Locate the cell with the specified text and output its [x, y] center coordinate. 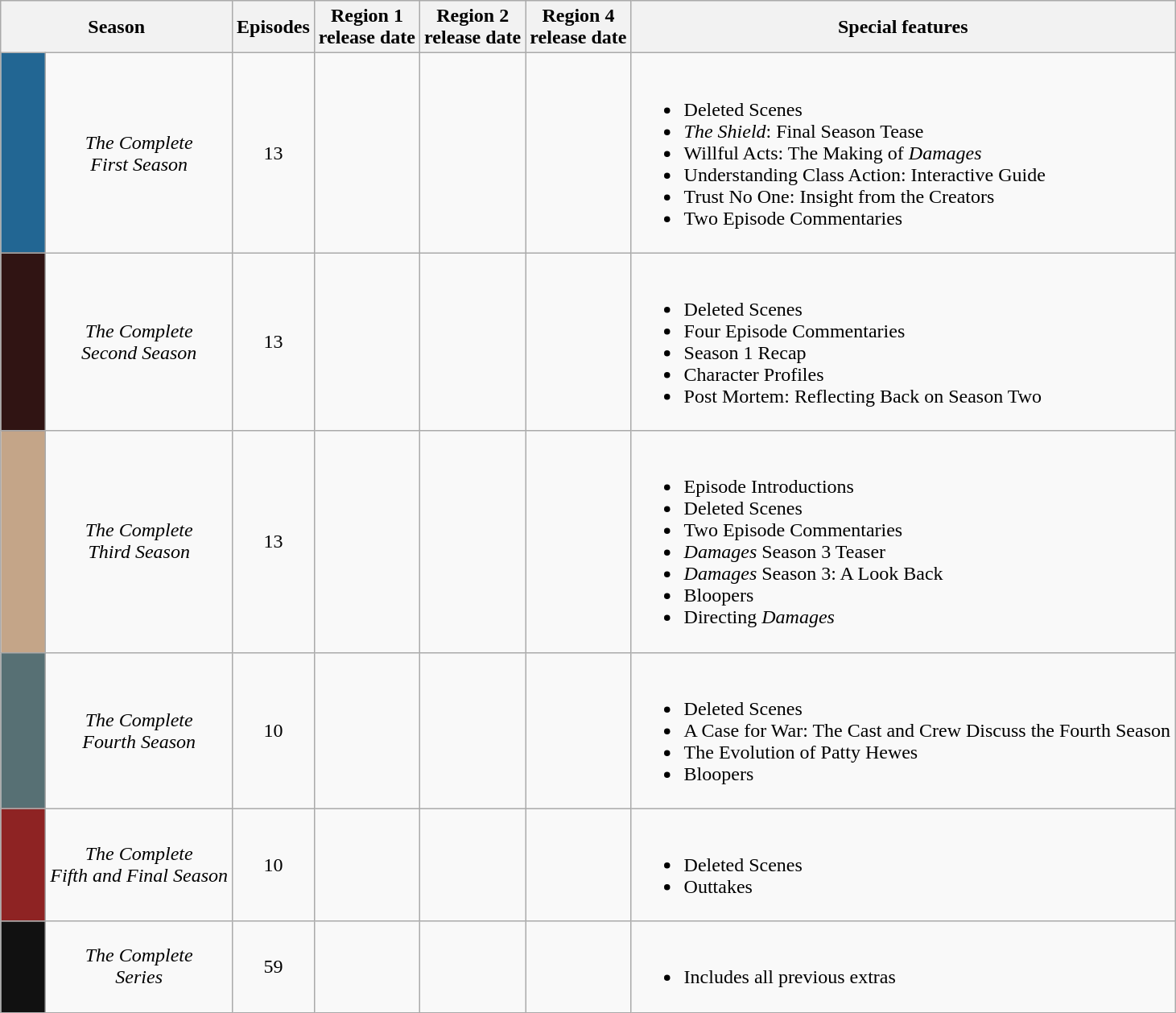
Episodes [274, 27]
Episode IntroductionsDeleted ScenesTwo Episode CommentariesDamages Season 3 TeaserDamages Season 3: A Look BackBloopersDirecting Damages [903, 541]
The CompleteFirst Season [139, 153]
The CompleteFourth Season [139, 730]
Deleted ScenesFour Episode CommentariesSeason 1 RecapCharacter ProfilesPost Mortem: Reflecting Back on Season Two [903, 341]
The CompleteFifth and Final Season [139, 865]
Region 2release date [473, 27]
59 [274, 966]
The CompleteSecond Season [139, 341]
Includes all previous extras [903, 966]
Deleted ScenesA Case for War: The Cast and Crew Discuss the Fourth SeasonThe Evolution of Patty HewesBloopers [903, 730]
The CompleteThird Season [139, 541]
Region 4release date [578, 27]
Deleted ScenesOuttakes [903, 865]
The CompleteSeries [139, 966]
Season [117, 27]
Special features [903, 27]
Region 1release date [367, 27]
